Pinpoint the cell where the given text exists, returning its (x, y) midpoint coordinate. 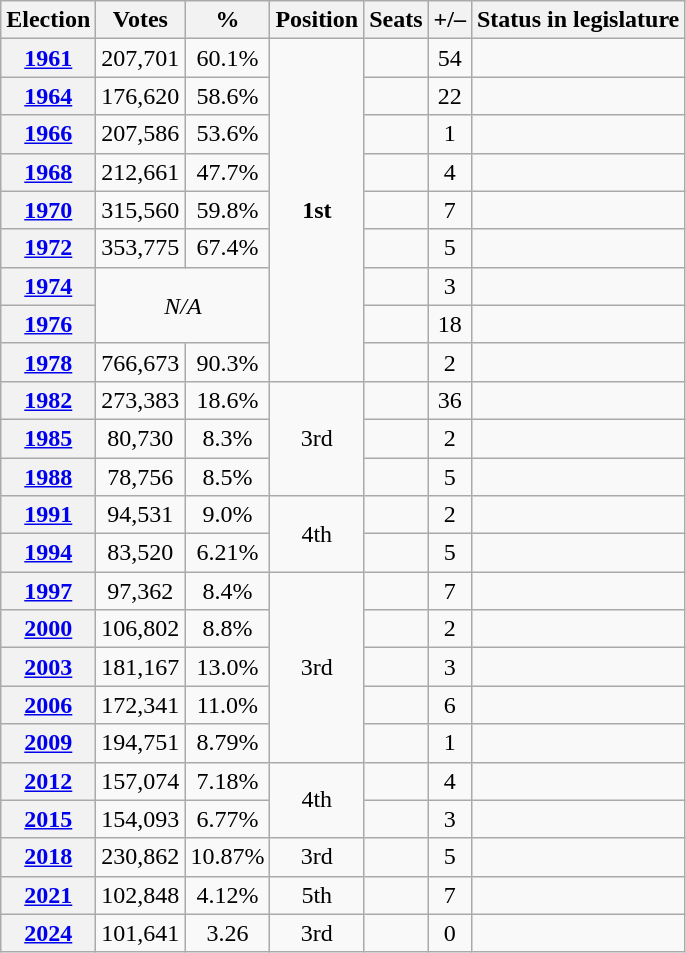
106,802 (140, 629)
Position (317, 20)
80,730 (140, 438)
94,531 (140, 515)
102,848 (140, 895)
8.4% (228, 591)
2015 (48, 819)
3.26 (228, 933)
90.3% (228, 362)
315,560 (140, 210)
207,701 (140, 58)
353,775 (140, 248)
1982 (48, 400)
13.0% (228, 667)
212,661 (140, 172)
Votes (140, 20)
1970 (48, 210)
8.79% (228, 743)
766,673 (140, 362)
78,756 (140, 477)
2021 (48, 895)
83,520 (140, 553)
67.4% (228, 248)
Election (48, 20)
1st (317, 210)
60.1% (228, 58)
18.6% (228, 400)
1961 (48, 58)
8.8% (228, 629)
% (228, 20)
1991 (48, 515)
230,862 (140, 857)
2012 (48, 781)
47.7% (228, 172)
157,074 (140, 781)
Status in legislature (578, 20)
1978 (48, 362)
1985 (48, 438)
Seats (396, 20)
7.18% (228, 781)
2024 (48, 933)
1966 (48, 134)
6.21% (228, 553)
2003 (48, 667)
11.0% (228, 705)
N/A (183, 305)
8.3% (228, 438)
6.77% (228, 819)
54 (450, 58)
1968 (48, 172)
2009 (48, 743)
2006 (48, 705)
176,620 (140, 96)
+/– (450, 20)
4.12% (228, 895)
36 (450, 400)
1972 (48, 248)
172,341 (140, 705)
1994 (48, 553)
18 (450, 324)
22 (450, 96)
2000 (48, 629)
1964 (48, 96)
9.0% (228, 515)
97,362 (140, 591)
1988 (48, 477)
273,383 (140, 400)
5th (317, 895)
10.87% (228, 857)
207,586 (140, 134)
101,641 (140, 933)
8.5% (228, 477)
2018 (48, 857)
1976 (48, 324)
194,751 (140, 743)
53.6% (228, 134)
58.6% (228, 96)
0 (450, 933)
1997 (48, 591)
1974 (48, 286)
59.8% (228, 210)
181,167 (140, 667)
154,093 (140, 819)
6 (450, 705)
